Identify which cell holds the provided text, then report its [x, y] central coordinate. 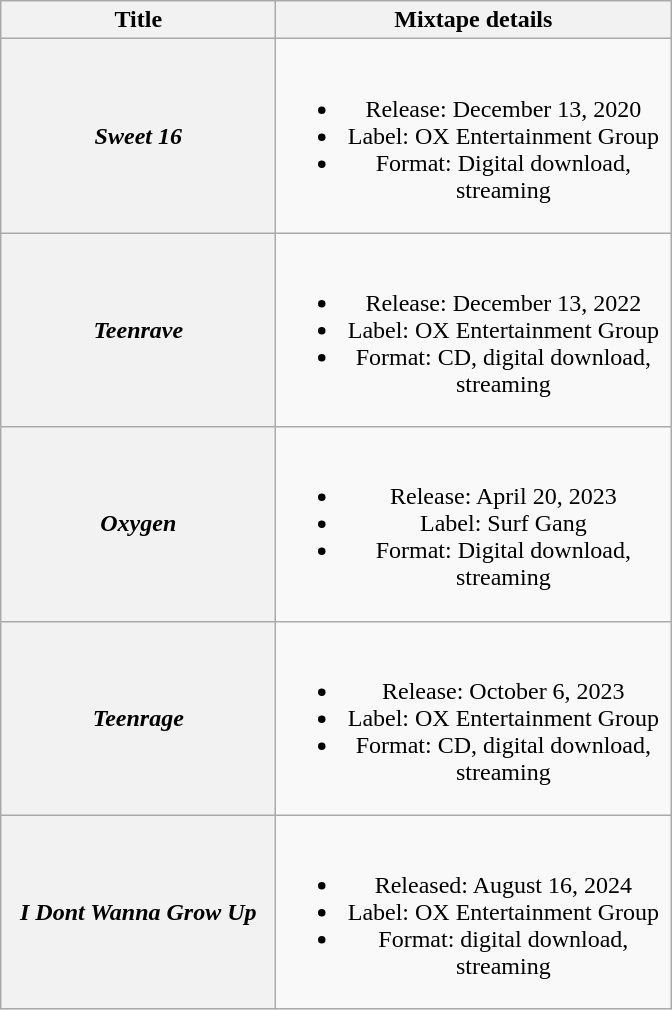
Oxygen [138, 524]
Release: October 6, 2023Label: OX Entertainment GroupFormat: CD, digital download, streaming [474, 718]
Teenrave [138, 330]
I Dont Wanna Grow Up [138, 912]
Release: December 13, 2020Label: OX Entertainment GroupFormat: Digital download, streaming [474, 136]
Release: April 20, 2023Label: Surf GangFormat: Digital download, streaming [474, 524]
Mixtape details [474, 20]
Released: August 16, 2024Label: OX Entertainment GroupFormat: digital download, streaming [474, 912]
Sweet 16 [138, 136]
Teenrage [138, 718]
Release: December 13, 2022Label: OX Entertainment GroupFormat: CD, digital download, streaming [474, 330]
Title [138, 20]
